Determine the [X, Y] coordinate at the center of the cell enclosing the given text.  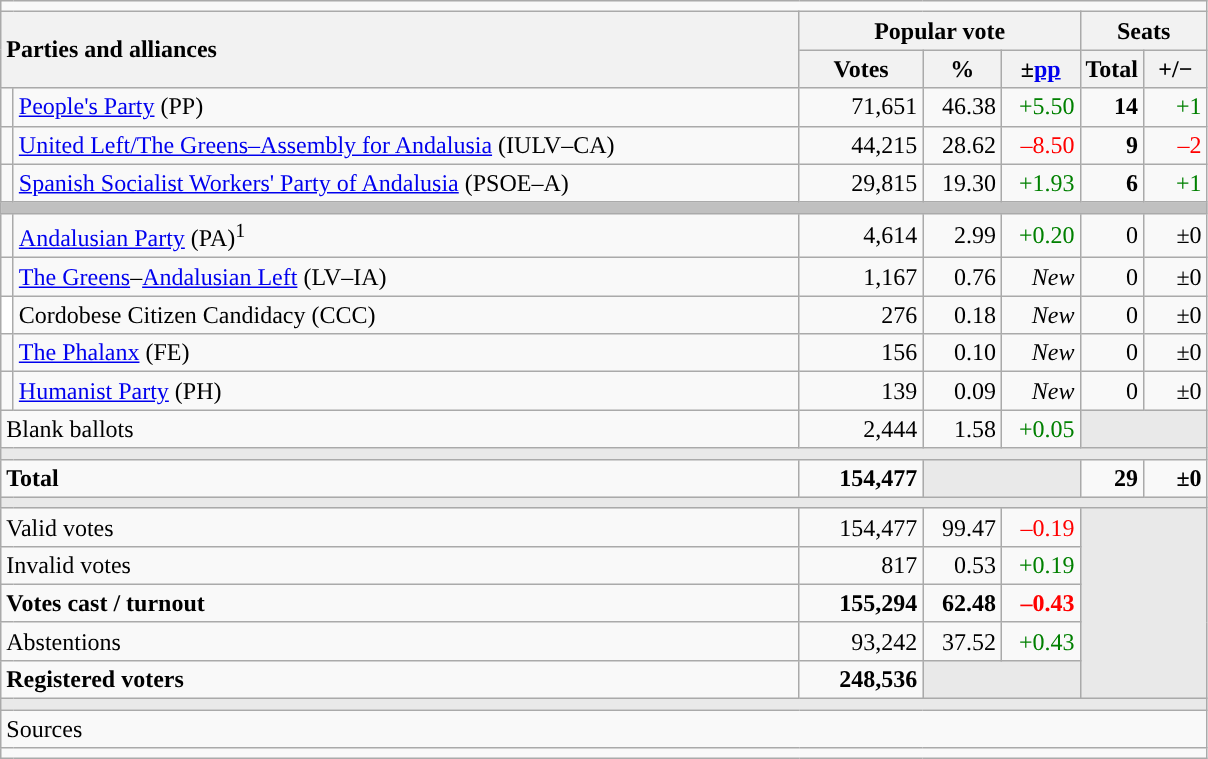
14 [1112, 107]
248,536 [861, 679]
2,444 [861, 429]
Registered voters [400, 679]
Sources [604, 729]
276 [861, 315]
28.62 [962, 145]
Humanist Party (PH) [406, 391]
4,614 [861, 236]
139 [861, 391]
93,242 [861, 641]
Andalusian Party (PA)1 [406, 236]
0.09 [962, 391]
The Greens–Andalusian Left (LV–IA) [406, 277]
Votes cast / turnout [400, 603]
155,294 [861, 603]
37.52 [962, 641]
+1.93 [1040, 183]
99.47 [962, 527]
Abstentions [400, 641]
Votes [861, 69]
Parties and alliances [400, 50]
44,215 [861, 145]
71,651 [861, 107]
+0.19 [1040, 565]
Cordobese Citizen Candidacy (CCC) [406, 315]
United Left/The Greens–Assembly for Andalusia (IULV–CA) [406, 145]
156 [861, 353]
1,167 [861, 277]
–0.43 [1040, 603]
6 [1112, 183]
62.48 [962, 603]
0.10 [962, 353]
Valid votes [400, 527]
People's Party (PP) [406, 107]
0.76 [962, 277]
–2 [1176, 145]
±pp [1040, 69]
29,815 [861, 183]
0.53 [962, 565]
+5.50 [1040, 107]
2.99 [962, 236]
+0.05 [1040, 429]
29 [1112, 478]
Spanish Socialist Workers' Party of Andalusia (PSOE–A) [406, 183]
46.38 [962, 107]
% [962, 69]
The Phalanx (FE) [406, 353]
Seats [1144, 31]
+0.43 [1040, 641]
–8.50 [1040, 145]
1.58 [962, 429]
19.30 [962, 183]
+0.20 [1040, 236]
Popular vote [940, 31]
9 [1112, 145]
0.18 [962, 315]
–0.19 [1040, 527]
+/− [1176, 69]
Invalid votes [400, 565]
817 [861, 565]
Blank ballots [400, 429]
